Determine the (x, y) coordinate at the center of the cell enclosing the given text.  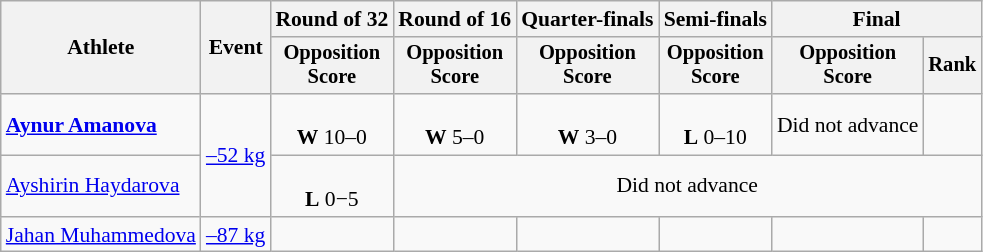
–52 kg (236, 155)
Event (236, 48)
W 3–0 (587, 124)
Semi-finals (716, 19)
L 0−5 (332, 186)
Aynur Amanova (101, 124)
Round of 16 (454, 19)
Round of 32 (332, 19)
Quarter-finals (587, 19)
W 10–0 (332, 124)
Rank (952, 66)
Athlete (101, 48)
Final (876, 19)
Ayshirin Haydarova (101, 186)
L 0–10 (716, 124)
W 5–0 (454, 124)
